Return (X, Y) of the center of cell containing provided text 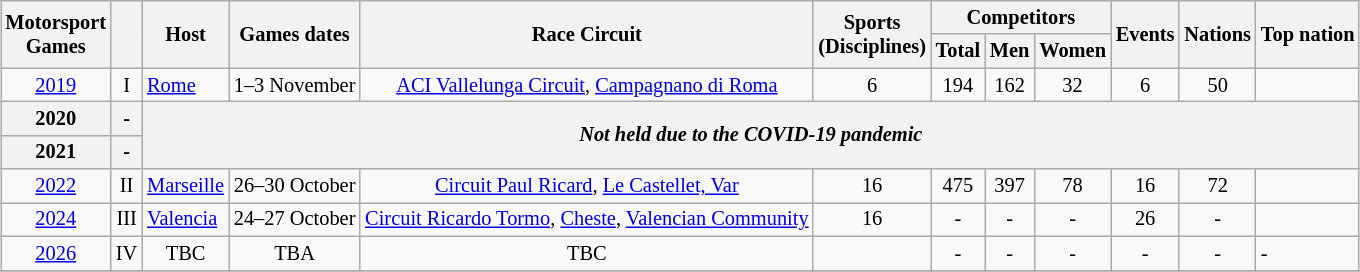
Rome (186, 85)
78 (1072, 186)
26 (1146, 219)
Women (1072, 51)
24–27 October (294, 219)
26–30 October (294, 186)
Motorsport Games (56, 34)
Host (186, 34)
Top nation (1308, 34)
Circuit Ricardo Tormo, Cheste, Valencian Community (586, 219)
IV (126, 253)
162 (1010, 85)
194 (958, 85)
Games dates (294, 34)
397 (1010, 186)
1–3 November (294, 85)
2021 (56, 152)
2019 (56, 85)
2024 (56, 219)
ACI Vallelunga Circuit, Campagnano di Roma (586, 85)
72 (1218, 186)
32 (1072, 85)
2020 (56, 118)
II (126, 186)
III (126, 219)
Marseille (186, 186)
Sports(Disciplines) (872, 34)
I (126, 85)
Events (1146, 34)
Competitors (1021, 17)
Race Circuit (586, 34)
Not held due to the COVID-19 pandemic (750, 134)
2022 (56, 186)
Men (1010, 51)
Nations (1218, 34)
50 (1218, 85)
Total (958, 51)
Valencia (186, 219)
Circuit Paul Ricard, Le Castellet, Var (586, 186)
2026 (56, 253)
475 (958, 186)
TBA (294, 253)
